Determine the (x, y) coordinate at the center of the cell enclosing the given text.  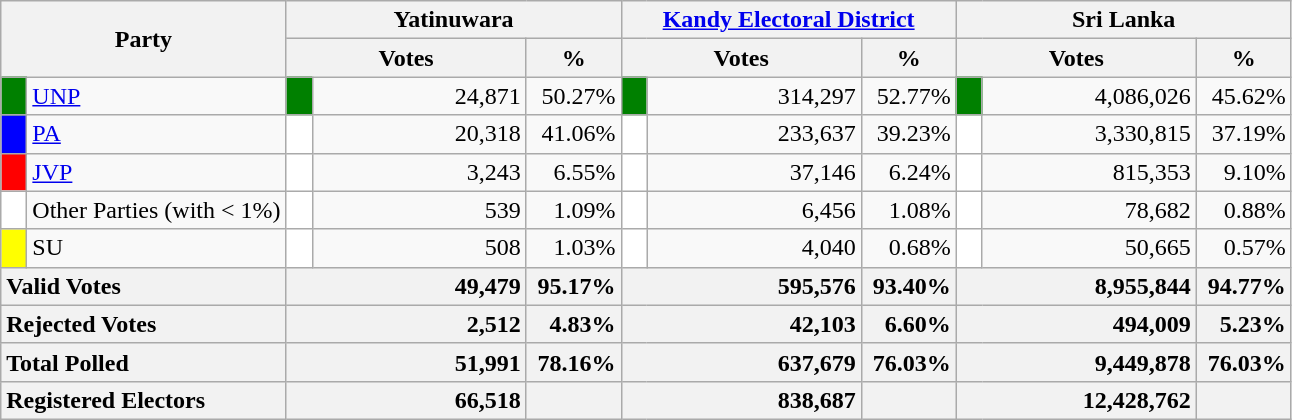
6.24% (908, 172)
233,637 (754, 134)
6,456 (754, 210)
Rejected Votes (144, 324)
0.88% (1244, 210)
Sri Lanka (1124, 20)
78,682 (1089, 210)
1.03% (574, 248)
595,576 (741, 286)
PA (156, 134)
JVP (156, 172)
Total Polled (144, 362)
37,146 (754, 172)
0.57% (1244, 248)
49,479 (406, 286)
539 (419, 210)
9,449,878 (1076, 362)
37.19% (1244, 134)
0.68% (908, 248)
42,103 (741, 324)
Other Parties (with < 1%) (156, 210)
50.27% (574, 96)
6.55% (574, 172)
4,086,026 (1089, 96)
SU (156, 248)
78.16% (574, 362)
UNP (156, 96)
24,871 (419, 96)
3,243 (419, 172)
Valid Votes (144, 286)
314,297 (754, 96)
637,679 (741, 362)
494,009 (1076, 324)
2,512 (406, 324)
41.06% (574, 134)
838,687 (741, 400)
50,665 (1089, 248)
8,955,844 (1076, 286)
Kandy Electoral District (788, 20)
815,353 (1089, 172)
Registered Electors (144, 400)
1.08% (908, 210)
Party (144, 39)
508 (419, 248)
4.83% (574, 324)
52.77% (908, 96)
45.62% (1244, 96)
Yatinuwara (454, 20)
6.60% (908, 324)
51,991 (406, 362)
9.10% (1244, 172)
5.23% (1244, 324)
4,040 (754, 248)
66,518 (406, 400)
3,330,815 (1089, 134)
94.77% (1244, 286)
1.09% (574, 210)
95.17% (574, 286)
93.40% (908, 286)
12,428,762 (1076, 400)
39.23% (908, 134)
20,318 (419, 134)
